Locate the cell with the specified text and output its [X, Y] center coordinate. 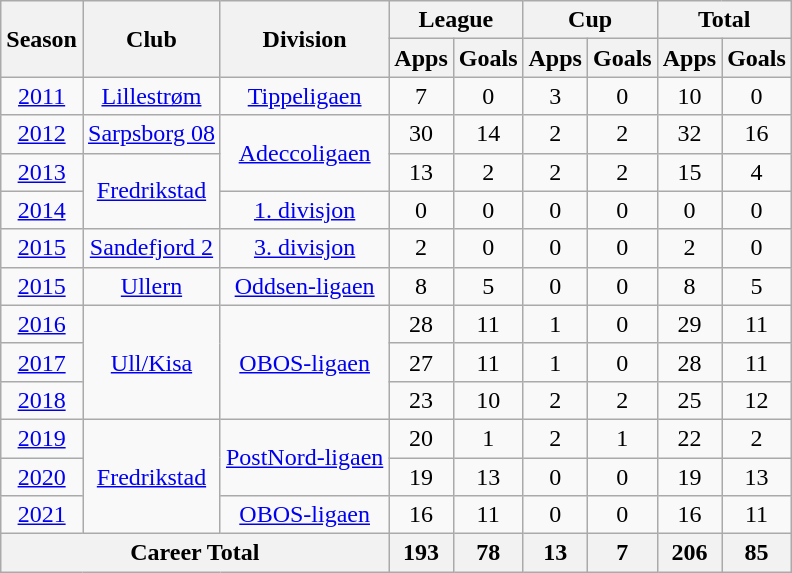
Ull/Kisa [151, 362]
1. divisjon [304, 210]
Career Total [195, 553]
3. divisjon [304, 248]
Cup [590, 20]
23 [421, 400]
2019 [42, 438]
Total [724, 20]
29 [689, 324]
2017 [42, 362]
12 [757, 400]
Sarpsborg 08 [151, 134]
Tippeligaen [304, 96]
4 [757, 172]
2021 [42, 515]
Lillestrøm [151, 96]
27 [421, 362]
Sandefjord 2 [151, 248]
Club [151, 39]
2016 [42, 324]
PostNord-ligaen [304, 457]
2012 [42, 134]
193 [421, 553]
25 [689, 400]
2018 [42, 400]
3 [555, 96]
Ullern [151, 286]
2013 [42, 172]
2014 [42, 210]
85 [757, 553]
14 [488, 134]
20 [421, 438]
22 [689, 438]
Adeccoligaen [304, 153]
Season [42, 39]
2020 [42, 477]
Oddsen-ligaen [304, 286]
Division [304, 39]
78 [488, 553]
206 [689, 553]
30 [421, 134]
15 [689, 172]
32 [689, 134]
2011 [42, 96]
League [456, 20]
